Search for the cell housing the specified text and yield its (x, y) center coordinate. 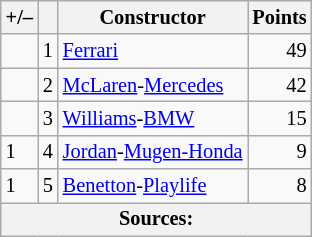
9 (280, 152)
5 (48, 186)
42 (280, 85)
Ferrari (153, 51)
Jordan-Mugen-Honda (153, 152)
Williams-BMW (153, 118)
3 (48, 118)
49 (280, 51)
Points (280, 17)
2 (48, 85)
McLaren-Mercedes (153, 85)
15 (280, 118)
4 (48, 152)
+/– (20, 17)
Benetton-Playlife (153, 186)
Constructor (153, 17)
Sources: (156, 219)
8 (280, 186)
